Provide the [X, Y] coordinate of the cell's center where the given text is located.  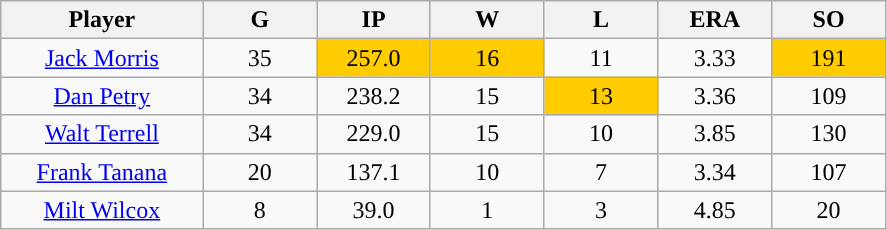
191 [829, 58]
3 [601, 210]
11 [601, 58]
Frank Tanana [102, 172]
137.1 [374, 172]
Milt Wilcox [102, 210]
3.34 [715, 172]
4.85 [715, 210]
13 [601, 96]
1 [487, 210]
L [601, 20]
IP [374, 20]
W [487, 20]
229.0 [374, 134]
257.0 [374, 58]
16 [487, 58]
35 [260, 58]
Player [102, 20]
238.2 [374, 96]
39.0 [374, 210]
7 [601, 172]
SO [829, 20]
3.36 [715, 96]
Dan Petry [102, 96]
G [260, 20]
3.33 [715, 58]
130 [829, 134]
ERA [715, 20]
Jack Morris [102, 58]
107 [829, 172]
109 [829, 96]
Walt Terrell [102, 134]
3.85 [715, 134]
8 [260, 210]
